Identify which cell holds the provided text, then report its (X, Y) central coordinate. 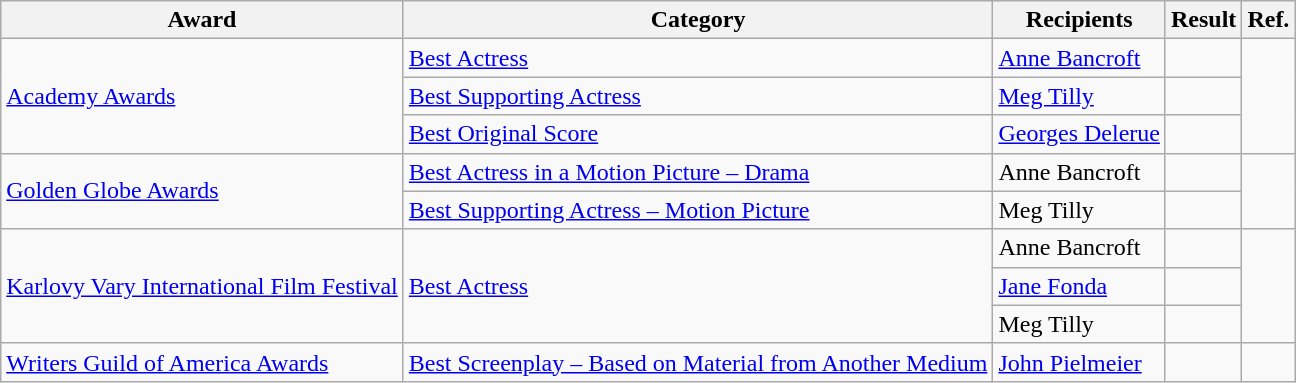
Recipients (1080, 20)
Best Actress in a Motion Picture – Drama (698, 172)
Category (698, 20)
Karlovy Vary International Film Festival (202, 286)
Georges Delerue (1080, 134)
Best Supporting Actress – Motion Picture (698, 210)
Best Original Score (698, 134)
Best Supporting Actress (698, 96)
Golden Globe Awards (202, 191)
Award (202, 20)
Academy Awards (202, 96)
John Pielmeier (1080, 362)
Writers Guild of America Awards (202, 362)
Jane Fonda (1080, 286)
Ref. (1268, 20)
Result (1203, 20)
Best Screenplay – Based on Material from Another Medium (698, 362)
